Find where the given text appears and provide that cell's center as (x, y) coordinate. 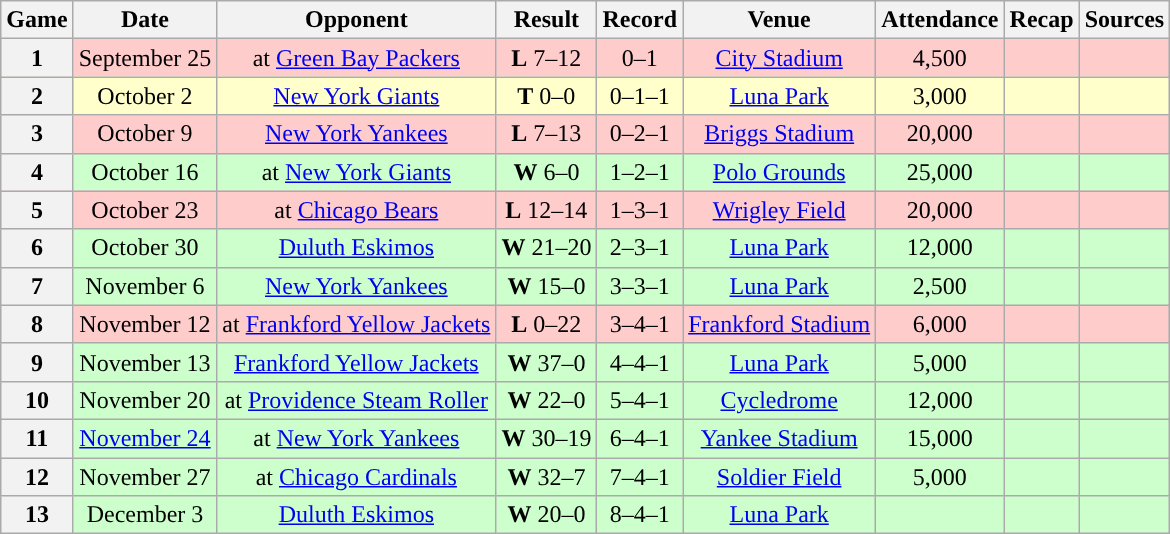
October 2 (145, 96)
at Providence Steam Roller (356, 400)
6 (37, 248)
November 24 (145, 438)
3–4–1 (640, 324)
Venue (780, 20)
Frankford Yellow Jackets (356, 362)
W 15–0 (546, 286)
9 (37, 362)
6–4–1 (640, 438)
City Stadium (780, 58)
2,500 (940, 286)
4 (37, 172)
October 9 (145, 134)
Opponent (356, 20)
5–4–1 (640, 400)
3–3–1 (640, 286)
12 (37, 477)
0–2–1 (640, 134)
at Chicago Bears (356, 210)
8 (37, 324)
September 25 (145, 58)
L 12–14 (546, 210)
2–3–1 (640, 248)
W 6–0 (546, 172)
November 13 (145, 362)
W 32–7 (546, 477)
15,000 (940, 438)
November 6 (145, 286)
Cycledrome (780, 400)
Date (145, 20)
L 7–12 (546, 58)
1–3–1 (640, 210)
Polo Grounds (780, 172)
25,000 (940, 172)
1 (37, 58)
Wrigley Field (780, 210)
8–4–1 (640, 515)
7–4–1 (640, 477)
L 0–22 (546, 324)
7 (37, 286)
L 7–13 (546, 134)
4–4–1 (640, 362)
1–2–1 (640, 172)
13 (37, 515)
W 20–0 (546, 515)
5 (37, 210)
Game (37, 20)
4,500 (940, 58)
10 (37, 400)
at New York Yankees (356, 438)
October 30 (145, 248)
W 37–0 (546, 362)
6,000 (940, 324)
2 (37, 96)
Frankford Stadium (780, 324)
T 0–0 (546, 96)
November 12 (145, 324)
3,000 (940, 96)
W 21–20 (546, 248)
Attendance (940, 20)
at New York Giants (356, 172)
Recap (1042, 20)
at Chicago Cardinals (356, 477)
December 3 (145, 515)
at Green Bay Packers (356, 58)
November 20 (145, 400)
0–1–1 (640, 96)
0–1 (640, 58)
at Frankford Yellow Jackets (356, 324)
Briggs Stadium (780, 134)
W 30–19 (546, 438)
Soldier Field (780, 477)
November 27 (145, 477)
3 (37, 134)
Record (640, 20)
Yankee Stadium (780, 438)
Sources (1124, 20)
W 22–0 (546, 400)
October 16 (145, 172)
11 (37, 438)
Result (546, 20)
October 23 (145, 210)
New York Giants (356, 96)
